Search for the cell housing the specified text and yield its [x, y] center coordinate. 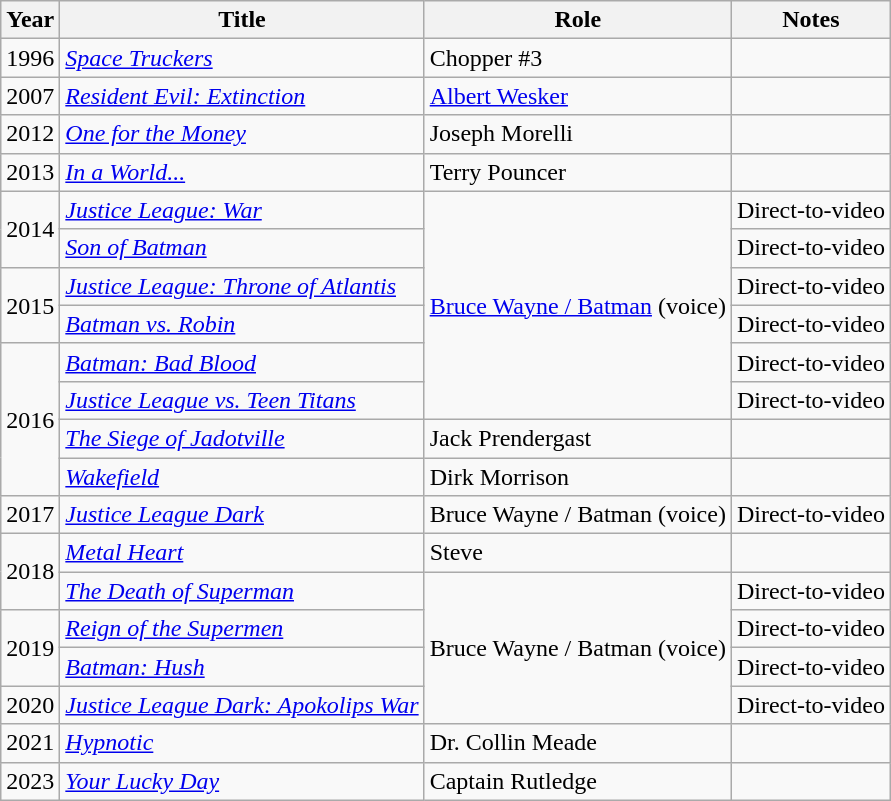
Title [242, 20]
Metal Heart [242, 553]
Justice League vs. Teen Titans [242, 400]
2021 [30, 743]
2019 [30, 648]
2012 [30, 134]
The Siege of Jadotville [242, 438]
Jack Prendergast [578, 438]
Albert Wesker [578, 96]
2016 [30, 419]
Justice League Dark [242, 515]
Space Truckers [242, 58]
2007 [30, 96]
2018 [30, 572]
2013 [30, 172]
The Death of Superman [242, 591]
Role [578, 20]
Chopper #3 [578, 58]
Resident Evil: Extinction [242, 96]
Dr. Collin Meade [578, 743]
Captain Rutledge [578, 781]
In a World... [242, 172]
Wakefield [242, 477]
2023 [30, 781]
Son of Batman [242, 248]
Steve [578, 553]
Hypnotic [242, 743]
Batman: Bad Blood [242, 362]
Batman vs. Robin [242, 324]
Year [30, 20]
Dirk Morrison [578, 477]
1996 [30, 58]
Batman: Hush [242, 667]
2015 [30, 305]
Justice League: Throne of Atlantis [242, 286]
2014 [30, 229]
Justice League: War [242, 210]
Joseph Morelli [578, 134]
Your Lucky Day [242, 781]
2017 [30, 515]
Terry Pouncer [578, 172]
2020 [30, 705]
One for the Money [242, 134]
Notes [810, 20]
Justice League Dark: Apokolips War [242, 705]
Reign of the Supermen [242, 629]
